Determine the (X, Y) coordinate at the center of the cell enclosing the given text.  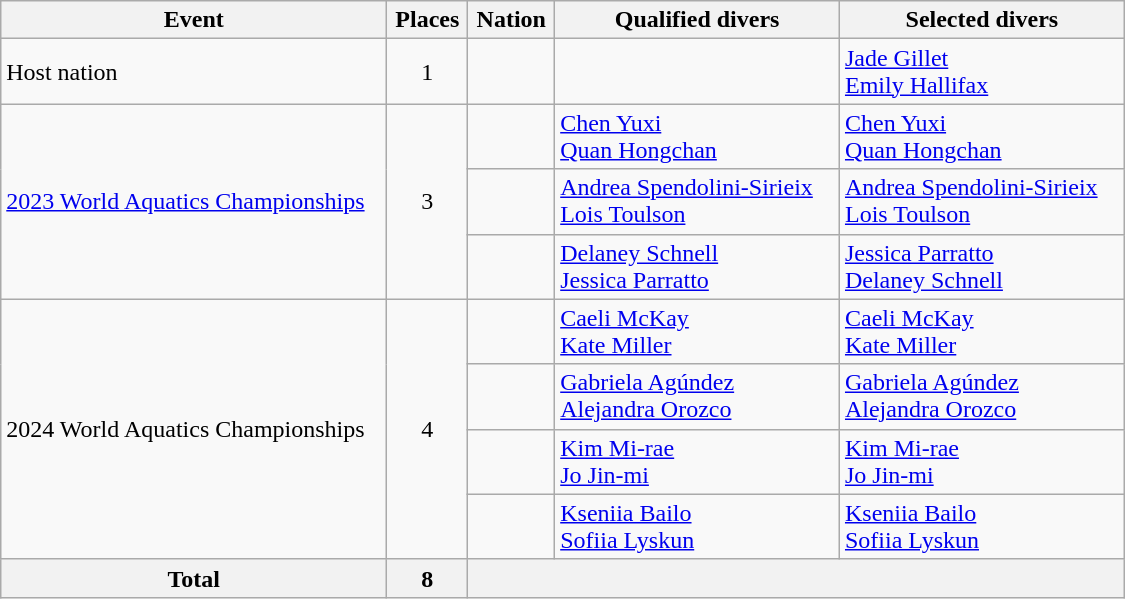
Total (194, 578)
3 (428, 202)
Nation (512, 20)
Places (428, 20)
Jade GilletEmily Hallifax (982, 72)
Selected divers (982, 20)
Event (194, 20)
Host nation (194, 72)
4 (428, 429)
2024 World Aquatics Championships (194, 429)
1 (428, 72)
8 (428, 578)
2023 World Aquatics Championships (194, 202)
Delaney SchnellJessica Parratto (698, 266)
Jessica ParrattoDelaney Schnell (982, 266)
Qualified divers (698, 20)
